Locate the cell with the specified text and output its [x, y] center coordinate. 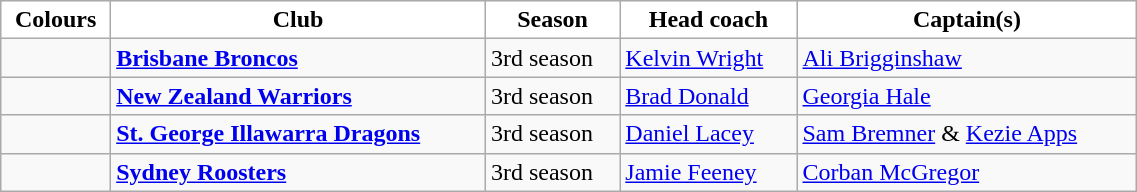
Jamie Feeney [708, 172]
Ali Brigginshaw [967, 58]
New Zealand Warriors [298, 96]
Brisbane Broncos [298, 58]
Sam Bremner & Kezie Apps [967, 134]
Club [298, 20]
Kelvin Wright [708, 58]
Georgia Hale [967, 96]
Brad Donald [708, 96]
St. George Illawarra Dragons [298, 134]
Head coach [708, 20]
Daniel Lacey [708, 134]
Colours [56, 20]
Corban McGregor [967, 172]
Sydney Roosters [298, 172]
Season [552, 20]
Captain(s) [967, 20]
